Search for the cell housing the specified text and yield its [x, y] center coordinate. 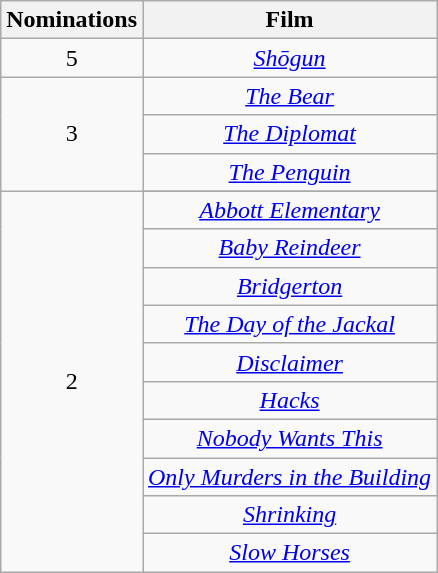
The Day of the Jackal [289, 324]
Slow Horses [289, 553]
2 [72, 382]
Abbott Elementary [289, 210]
Shrinking [289, 515]
Disclaimer [289, 362]
Shōgun [289, 58]
The Penguin [289, 172]
Nobody Wants This [289, 438]
3 [72, 134]
Hacks [289, 400]
The Bear [289, 96]
Only Murders in the Building [289, 477]
The Diplomat [289, 134]
5 [72, 58]
Film [289, 20]
Nominations [72, 20]
Bridgerton [289, 286]
Baby Reindeer [289, 248]
